Extract the [X, Y] coordinate from the center of the cell holding the provided text.  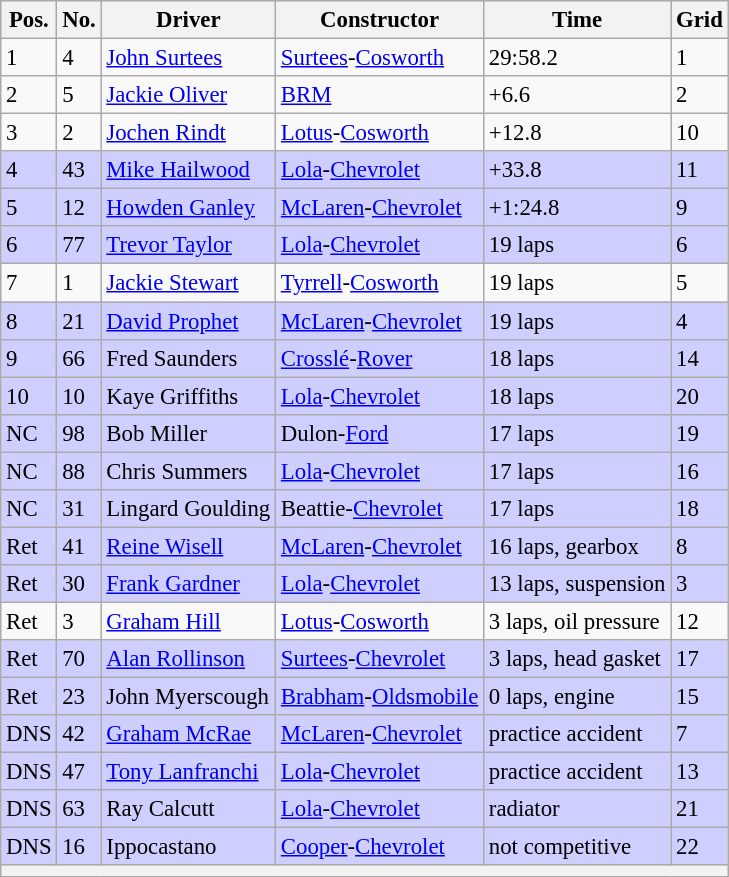
+1:24.8 [578, 208]
30 [79, 584]
15 [700, 697]
42 [79, 734]
41 [79, 546]
Jochen Rindt [188, 133]
Graham McRae [188, 734]
47 [79, 772]
No. [79, 20]
22 [700, 847]
John Myerscough [188, 697]
BRM [380, 95]
Tony Lanfranchi [188, 772]
Constructor [380, 20]
Alan Rollinson [188, 659]
Frank Gardner [188, 584]
Dulon-Ford [380, 433]
Graham Hill [188, 621]
18 [700, 509]
Bob Miller [188, 433]
Brabham-Oldsmobile [380, 697]
13 [700, 772]
31 [79, 509]
Jackie Stewart [188, 283]
20 [700, 396]
Chris Summers [188, 471]
13 laps, suspension [578, 584]
17 [700, 659]
Mike Hailwood [188, 170]
Ippocastano [188, 847]
Beattie-Chevrolet [380, 509]
14 [700, 358]
Cooper-Chevrolet [380, 847]
Pos. [29, 20]
63 [79, 809]
3 laps, head gasket [578, 659]
0 laps, engine [578, 697]
Trevor Taylor [188, 245]
11 [700, 170]
radiator [578, 809]
Lingard Goulding [188, 509]
+6.6 [578, 95]
Ray Calcutt [188, 809]
Surtees-Chevrolet [380, 659]
23 [79, 697]
Time [578, 20]
70 [79, 659]
77 [79, 245]
Crosslé-Rover [380, 358]
19 [700, 433]
not competitive [578, 847]
66 [79, 358]
Driver [188, 20]
Tyrrell-Cosworth [380, 283]
Kaye Griffiths [188, 396]
88 [79, 471]
43 [79, 170]
Surtees-Cosworth [380, 58]
29:58.2 [578, 58]
Jackie Oliver [188, 95]
Reine Wisell [188, 546]
David Prophet [188, 321]
+33.8 [578, 170]
Fred Saunders [188, 358]
John Surtees [188, 58]
98 [79, 433]
+12.8 [578, 133]
Howden Ganley [188, 208]
Grid [700, 20]
3 laps, oil pressure [578, 621]
16 laps, gearbox [578, 546]
